Locate the cell with the specified text and output its (x, y) center coordinate. 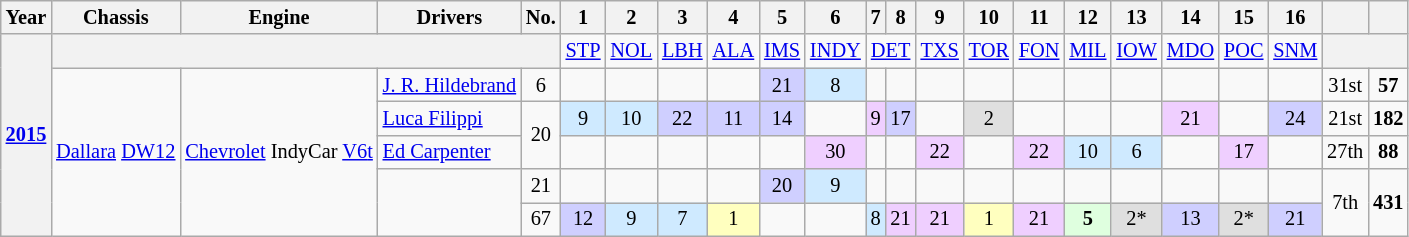
24 (1295, 118)
Ed Carpenter (450, 152)
30 (836, 152)
MDO (1190, 51)
2015 (26, 135)
MIL (1088, 51)
21st (1345, 118)
Chassis (116, 17)
IOW (1136, 51)
Engine (278, 17)
27th (1345, 152)
88 (1388, 152)
ALA (734, 51)
POC (1244, 51)
Dallara DW12 (116, 152)
182 (1388, 118)
TXS (940, 51)
SNM (1295, 51)
NOL (631, 51)
Year (26, 17)
FON (1039, 51)
IMS (782, 51)
No. (541, 17)
31st (1345, 85)
57 (1388, 85)
Luca Filippi (450, 118)
TOR (989, 51)
7th (1345, 202)
4 (734, 17)
J. R. Hildebrand (450, 85)
67 (541, 219)
16 (1295, 17)
3 (682, 17)
INDY (836, 51)
STP (584, 51)
DET (891, 51)
431 (1388, 202)
LBH (682, 51)
15 (1244, 17)
Drivers (450, 17)
Chevrolet IndyCar V6t (278, 152)
